Return [X, Y] of the center of cell containing provided text 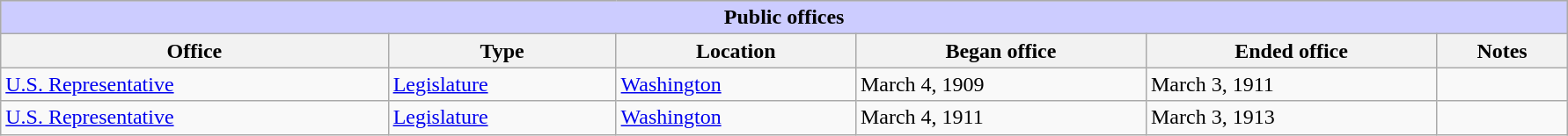
Location [736, 51]
Notes [1503, 51]
Began office [1000, 51]
Office [194, 51]
Ended office [1291, 51]
Type [502, 51]
March 3, 1913 [1291, 118]
March 4, 1909 [1000, 84]
March 3, 1911 [1291, 84]
Public offices [785, 18]
March 4, 1911 [1000, 118]
